Pinpoint the cell where the given text exists, returning its [x, y] midpoint coordinate. 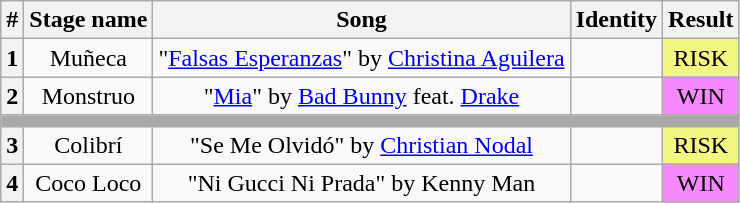
4 [12, 183]
Muñeca [88, 58]
2 [12, 96]
Stage name [88, 20]
Identity [616, 20]
"Se Me Olvidó" by Christian Nodal [362, 145]
3 [12, 145]
Monstruo [88, 96]
Colibrí [88, 145]
Result [701, 20]
1 [12, 58]
Song [362, 20]
# [12, 20]
"Falsas Esperanzas" by Christina Aguilera [362, 58]
"Ni Gucci Ni Prada" by Kenny Man [362, 183]
"Mia" by Bad Bunny feat. Drake [362, 96]
Coco Loco [88, 183]
